Pinpoint the cell where the given text exists, returning its (X, Y) midpoint coordinate. 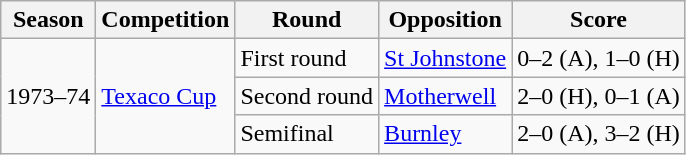
Texaco Cup (166, 96)
Opposition (446, 20)
1973–74 (48, 96)
Second round (307, 96)
Competition (166, 20)
Burnley (446, 134)
St Johnstone (446, 58)
First round (307, 58)
Season (48, 20)
2–0 (H), 0–1 (A) (599, 96)
0–2 (A), 1–0 (H) (599, 58)
Score (599, 20)
Semifinal (307, 134)
Motherwell (446, 96)
Round (307, 20)
2–0 (A), 3–2 (H) (599, 134)
